Locate the cell with the specified text and output its (x, y) center coordinate. 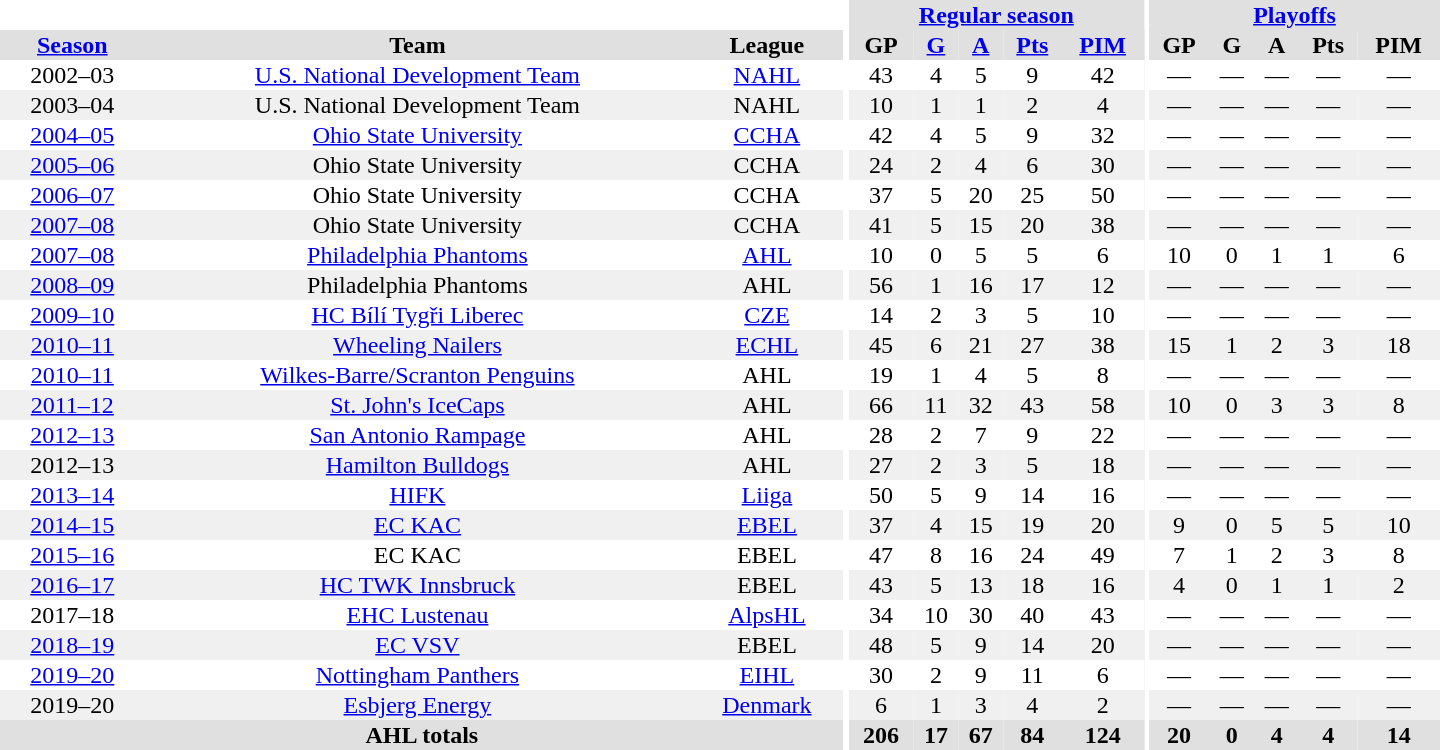
25 (1032, 195)
47 (882, 555)
HC Bílí Tygři Liberec (418, 315)
Hamilton Bulldogs (418, 465)
56 (882, 285)
Denmark (766, 705)
34 (882, 615)
League (766, 45)
2006–07 (72, 195)
28 (882, 435)
48 (882, 645)
206 (882, 735)
41 (882, 225)
ECHL (766, 345)
Team (418, 45)
2004–05 (72, 135)
Playoffs (1294, 15)
EHC Lustenau (418, 615)
40 (1032, 615)
CZE (766, 315)
45 (882, 345)
2014–15 (72, 525)
2013–14 (72, 495)
Regular season (996, 15)
84 (1032, 735)
AlpsHL (766, 615)
Wilkes-Barre/Scranton Penguins (418, 375)
49 (1102, 555)
Esbjerg Energy (418, 705)
2017–18 (72, 615)
HC TWK Innsbruck (418, 585)
2008–09 (72, 285)
67 (980, 735)
2018–19 (72, 645)
San Antonio Rampage (418, 435)
2009–10 (72, 315)
2002–03 (72, 75)
12 (1102, 285)
21 (980, 345)
22 (1102, 435)
EIHL (766, 675)
Liiga (766, 495)
124 (1102, 735)
58 (1102, 405)
2011–12 (72, 405)
Season (72, 45)
2005–06 (72, 165)
Wheeling Nailers (418, 345)
66 (882, 405)
EC VSV (418, 645)
HIFK (418, 495)
AHL totals (422, 735)
13 (980, 585)
2015–16 (72, 555)
2016–17 (72, 585)
2003–04 (72, 105)
Nottingham Panthers (418, 675)
St. John's IceCaps (418, 405)
